Extract the (x, y) coordinate from the center of the cell holding the provided text.  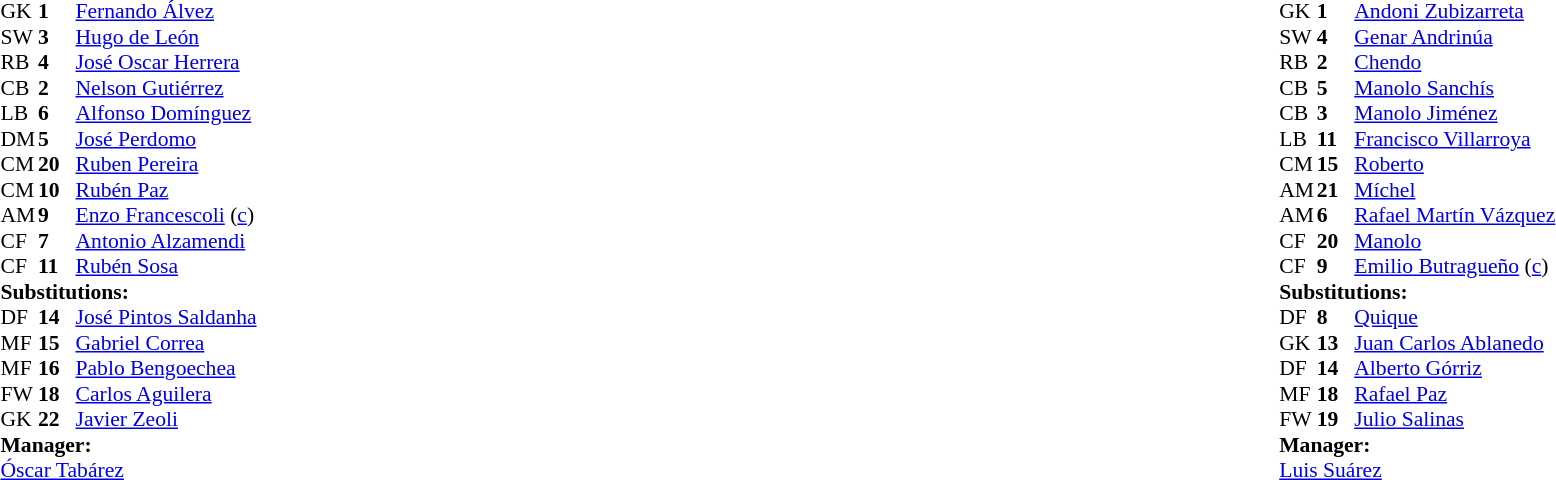
Genar Andrinúa (1454, 37)
21 (1336, 190)
Carlos Aguilera (166, 394)
13 (1336, 343)
7 (57, 241)
Alfonso Domínguez (166, 113)
Rubén Sosa (166, 267)
Roberto (1454, 165)
Rubén Paz (166, 190)
Míchel (1454, 190)
José Perdomo (166, 139)
Enzo Francescoli (c) (166, 215)
Hugo de León (166, 37)
Emilio Butragueño (c) (1454, 267)
Nelson Gutiérrez (166, 88)
16 (57, 369)
Julio Salinas (1454, 419)
Juan Carlos Ablanedo (1454, 343)
Chendo (1454, 63)
Gabriel Correa (166, 343)
DM (19, 139)
Javier Zeoli (166, 419)
8 (1336, 317)
Alberto Górriz (1454, 369)
Quique (1454, 317)
Rafael Martín Vázquez (1454, 215)
José Pintos Saldanha (166, 317)
10 (57, 190)
Francisco Villarroya (1454, 139)
Pablo Bengoechea (166, 369)
22 (57, 419)
Rafael Paz (1454, 394)
Manolo (1454, 241)
José Oscar Herrera (166, 63)
Ruben Pereira (166, 165)
Antonio Alzamendi (166, 241)
19 (1336, 419)
Manolo Jiménez (1454, 113)
Manolo Sanchís (1454, 88)
